From the cell containing the given text, extract its center point as (X, Y) coordinate. 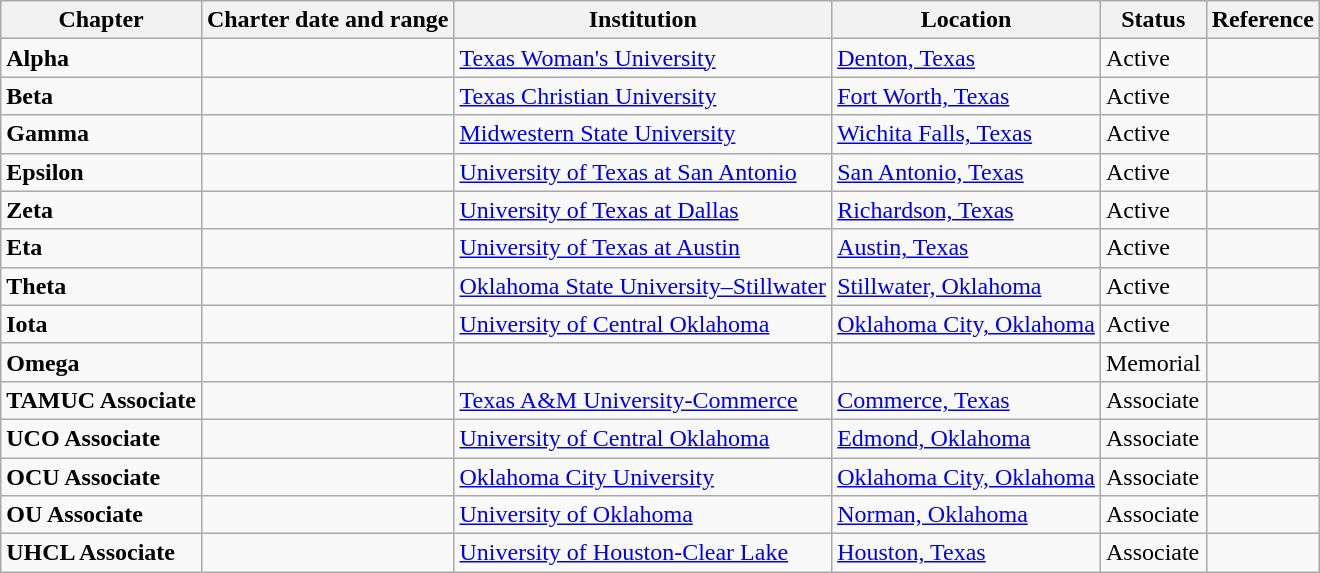
Alpha (102, 58)
Midwestern State University (643, 134)
University of Texas at Dallas (643, 210)
University of Oklahoma (643, 515)
University of Houston-Clear Lake (643, 553)
Edmond, Oklahoma (966, 438)
Texas A&M University-Commerce (643, 400)
OU Associate (102, 515)
Iota (102, 324)
Eta (102, 248)
Oklahoma City University (643, 477)
Texas Woman's University (643, 58)
Gamma (102, 134)
San Antonio, Texas (966, 172)
Beta (102, 96)
Texas Christian University (643, 96)
Norman, Oklahoma (966, 515)
Chapter (102, 20)
Zeta (102, 210)
Denton, Texas (966, 58)
Institution (643, 20)
Austin, Texas (966, 248)
Omega (102, 362)
Oklahoma State University–Stillwater (643, 286)
Commerce, Texas (966, 400)
Theta (102, 286)
Epsilon (102, 172)
University of Texas at San Antonio (643, 172)
Status (1153, 20)
Fort Worth, Texas (966, 96)
TAMUC Associate (102, 400)
University of Texas at Austin (643, 248)
Wichita Falls, Texas (966, 134)
UHCL Associate (102, 553)
UCO Associate (102, 438)
Stillwater, Oklahoma (966, 286)
Charter date and range (328, 20)
Reference (1262, 20)
Richardson, Texas (966, 210)
Houston, Texas (966, 553)
OCU Associate (102, 477)
Location (966, 20)
Memorial (1153, 362)
